Extract the (x, y) coordinate from the center of the cell holding the provided text.  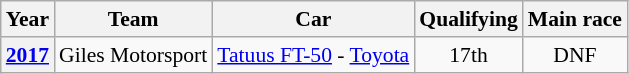
17th (468, 55)
DNF (575, 55)
Year (28, 19)
Team (133, 19)
Car (313, 19)
Giles Motorsport (133, 55)
Main race (575, 19)
Qualifying (468, 19)
Tatuus FT-50 - Toyota (313, 55)
2017 (28, 55)
